Output the [x, y] coordinate of the center of the cell containing the given text.  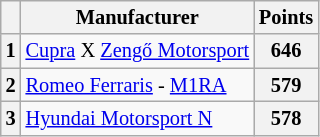
3 [11, 118]
578 [286, 118]
Cupra X Zengő Motorsport [138, 51]
Points [286, 17]
646 [286, 51]
579 [286, 85]
Hyundai Motorsport N [138, 118]
1 [11, 51]
2 [11, 85]
Romeo Ferraris - M1RA [138, 85]
Manufacturer [138, 17]
